Return the (X, Y) coordinate for the center point of the cell that contains the specified text.  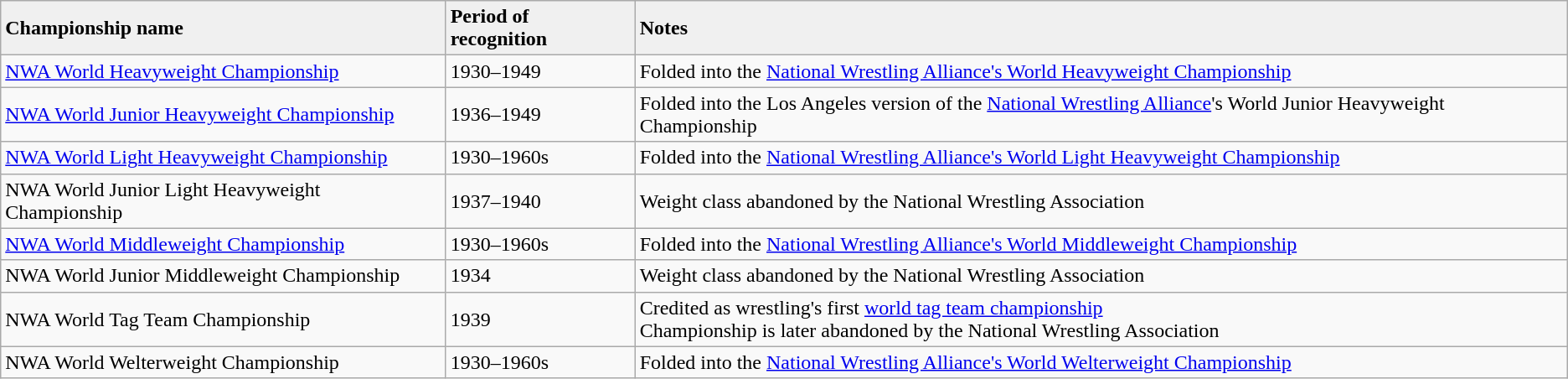
Period of recognition (540, 29)
1939 (540, 319)
NWA World Light Heavyweight Championship (223, 158)
NWA World Tag Team Championship (223, 319)
NWA World Middleweight Championship (223, 244)
Folded into the National Wrestling Alliance's World Light Heavyweight Championship (1101, 158)
NWA World Heavyweight Championship (223, 71)
Championship name (223, 29)
1937–1940 (540, 201)
NWA World Junior Light Heavyweight Championship (223, 201)
NWA World Welterweight Championship (223, 362)
Folded into the Los Angeles version of the National Wrestling Alliance's World Junior Heavyweight Championship (1101, 114)
1930–1949 (540, 71)
Folded into the National Wrestling Alliance's World Middleweight Championship (1101, 244)
Notes (1101, 29)
NWA World Junior Middleweight Championship (223, 276)
NWA World Junior Heavyweight Championship (223, 114)
Folded into the National Wrestling Alliance's World Welterweight Championship (1101, 362)
Credited as wrestling's first world tag team championshipChampionship is later abandoned by the National Wrestling Association (1101, 319)
1936–1949 (540, 114)
Folded into the National Wrestling Alliance's World Heavyweight Championship (1101, 71)
1934 (540, 276)
